Pinpoint the cell where the given text exists, returning its (x, y) midpoint coordinate. 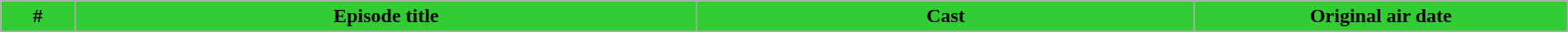
Episode title (386, 16)
Cast (946, 16)
# (38, 16)
Original air date (1381, 16)
